Locate the cell with the specified text and output its (X, Y) center coordinate. 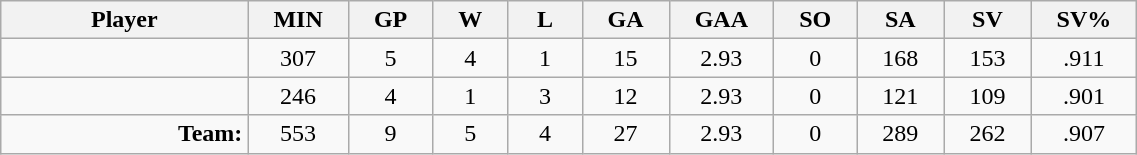
SA (900, 20)
SV% (1084, 20)
553 (298, 134)
SO (816, 20)
GA (626, 20)
168 (900, 58)
Player (124, 20)
GP (390, 20)
SV (988, 20)
9 (390, 134)
.901 (1084, 96)
262 (988, 134)
L (545, 20)
.911 (1084, 58)
246 (298, 96)
27 (626, 134)
307 (298, 58)
GAA (721, 20)
153 (988, 58)
12 (626, 96)
3 (545, 96)
MIN (298, 20)
121 (900, 96)
109 (988, 96)
15 (626, 58)
W (470, 20)
Team: (124, 134)
.907 (1084, 134)
289 (900, 134)
